Scan for the cell matching the given text and deliver its [x, y] coordinate at center. 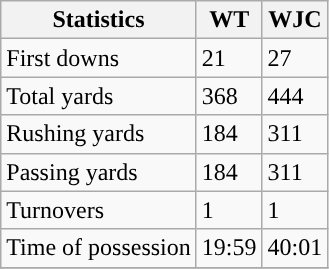
Passing yards [99, 172]
WT [229, 20]
WJC [295, 20]
19:59 [229, 248]
21 [229, 58]
First downs [99, 58]
368 [229, 96]
40:01 [295, 248]
444 [295, 96]
Rushing yards [99, 134]
Time of possession [99, 248]
27 [295, 58]
Statistics [99, 20]
Total yards [99, 96]
Turnovers [99, 210]
